Return the [x, y] coordinate for the center point of the cell that contains the specified text.  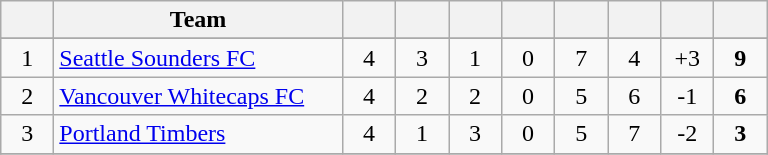
Vancouver Whitecaps FC [198, 96]
Seattle Sounders FC [198, 58]
9 [740, 58]
-1 [688, 96]
+3 [688, 58]
Team [198, 20]
Portland Timbers [198, 134]
-2 [688, 134]
